Provide the (X, Y) coordinate of the cell's center where the given text is located.  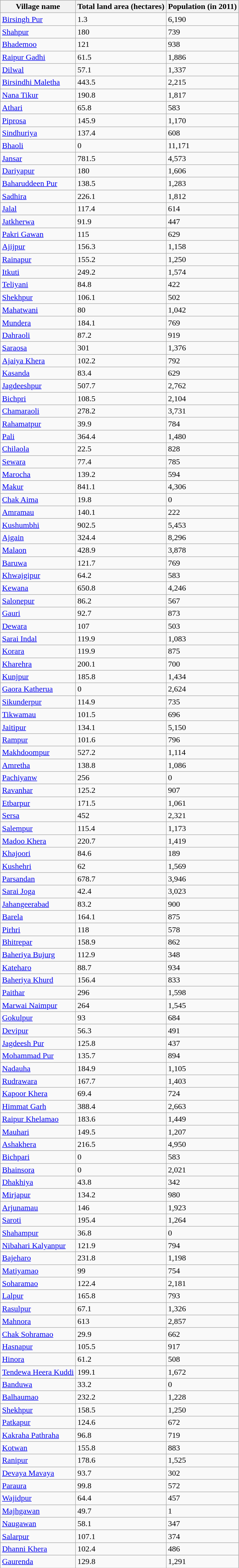
29.9 (121, 1334)
Sarai Joga (38, 891)
1,672 (202, 1372)
56.3 (121, 1031)
724 (202, 1094)
894 (202, 1056)
Sindhuriya (38, 133)
Chak Sohramao (38, 1334)
1,042 (202, 310)
1,283 (202, 184)
Matiyamao (38, 1271)
102.2 (121, 360)
106.1 (121, 297)
796 (202, 740)
4,950 (202, 1144)
1,569 (202, 866)
99.8 (121, 1486)
374 (202, 1536)
696 (202, 714)
87.2 (121, 335)
Rudrawara (38, 1081)
980 (202, 1195)
Barela (38, 917)
2,624 (202, 689)
Gaora Katherua (38, 689)
Lalpur (38, 1296)
139.2 (121, 474)
101.6 (121, 740)
Madoo Khera (38, 841)
8,296 (202, 537)
6,190 (202, 19)
507.7 (121, 386)
Marwai Naimpur (38, 1005)
883 (202, 1448)
178.6 (121, 1460)
684 (202, 1018)
91.9 (121, 222)
486 (202, 1549)
Bichpri (38, 399)
140.1 (121, 512)
348 (202, 955)
862 (202, 942)
Tikwamau (38, 714)
1,449 (202, 1119)
226.1 (121, 196)
1,574 (202, 272)
Marocha (38, 474)
4,573 (202, 158)
Saroti (38, 1220)
Chilaola (38, 449)
92.7 (121, 613)
134.1 (121, 727)
Kasanda (38, 373)
919 (202, 335)
2,857 (202, 1321)
125.2 (121, 790)
428.9 (121, 550)
138.5 (121, 184)
Dahraoli (38, 335)
Paraura (38, 1486)
Ravanhar (38, 790)
Salonepur (38, 601)
902.5 (121, 525)
1 (202, 1511)
1,061 (202, 803)
Bhaoli (38, 145)
171.5 (121, 803)
Jalal (38, 209)
155.2 (121, 259)
Mahatwani (38, 310)
107.1 (121, 1536)
121.7 (121, 563)
256 (121, 778)
64.4 (121, 1498)
124.6 (121, 1423)
Mohammad Pur (38, 1056)
84.8 (121, 285)
613 (121, 1321)
115 (121, 234)
129.8 (121, 1561)
220.7 (121, 841)
102.4 (121, 1549)
Pakri Gawan (38, 234)
2,021 (202, 1169)
2,104 (202, 399)
578 (202, 929)
Teliyani (38, 285)
67.1 (121, 1309)
184.1 (121, 323)
Ajijpur (38, 247)
88.7 (121, 968)
Pirhri (38, 929)
Jatkherwa (38, 222)
1,337 (202, 70)
84.6 (121, 854)
Athari (38, 108)
Dariyapur (38, 171)
232.2 (121, 1397)
264 (121, 1005)
58.1 (121, 1523)
Kewana (38, 588)
Balhaumao (38, 1397)
Chak Aima (38, 500)
93.7 (121, 1473)
1,606 (202, 171)
301 (121, 348)
Birsingh Pur (38, 19)
19.8 (121, 500)
Jaitipur (38, 727)
Gauri (38, 613)
Kunjpur (38, 677)
1,326 (202, 1309)
Makhdoompur (38, 752)
785 (202, 462)
Shahpur (38, 32)
Rampur (38, 740)
138.8 (121, 765)
99 (121, 1271)
452 (121, 816)
Population (in 2011) (202, 7)
347 (202, 1523)
4,246 (202, 588)
1,173 (202, 828)
Sersa (38, 816)
Parsandan (38, 879)
Hasnapur (38, 1346)
1,434 (202, 677)
Kapoor Khera (38, 1094)
662 (202, 1334)
36.8 (121, 1233)
156.4 (121, 980)
527.2 (121, 752)
828 (202, 449)
Sadhira (38, 196)
324.4 (121, 537)
388.4 (121, 1106)
189 (202, 854)
841.1 (121, 487)
4,306 (202, 487)
Mirjapur (38, 1195)
Bhainsora (38, 1169)
Banduwa (38, 1385)
900 (202, 904)
572 (202, 1486)
96.8 (121, 1435)
1,886 (202, 57)
Amramau (38, 512)
Total land area (hectares) (121, 7)
422 (202, 285)
115.4 (121, 828)
302 (202, 1473)
437 (202, 1043)
137.4 (121, 133)
Devipur (38, 1031)
Bajeharo (38, 1258)
155.8 (121, 1448)
508 (202, 1359)
Naugawan (38, 1523)
Bhitrepar (38, 942)
61.2 (121, 1359)
917 (202, 1346)
1,403 (202, 1081)
342 (202, 1182)
938 (202, 45)
64.2 (121, 576)
112.9 (121, 955)
907 (202, 790)
107 (121, 626)
11,171 (202, 145)
1,083 (202, 639)
1,105 (202, 1068)
1,170 (202, 120)
39.9 (121, 424)
1,923 (202, 1208)
Mauhari (38, 1132)
1.3 (121, 19)
Ajgain (38, 537)
Malaon (38, 550)
364.4 (121, 436)
Shahampur (38, 1233)
Arjunamau (38, 1208)
Jagdeesh Pur (38, 1043)
Majhgawan (38, 1511)
1,291 (202, 1561)
Baheriya Khurd (38, 980)
700 (202, 664)
Rasulpur (38, 1309)
1,264 (202, 1220)
735 (202, 702)
792 (202, 360)
Nadauha (38, 1068)
62 (121, 866)
101.5 (121, 714)
Saraosa (38, 348)
185.8 (121, 677)
164.1 (121, 917)
Baharuddeen Pur (38, 184)
Dhakhiya (38, 1182)
69.4 (121, 1094)
149.5 (121, 1132)
216.5 (121, 1144)
77.4 (121, 462)
Mundera (38, 323)
122.4 (121, 1283)
158.5 (121, 1410)
Kateharo (38, 968)
2,181 (202, 1283)
Gaurenda (38, 1561)
134.2 (121, 1195)
Baheriya Bujurg (38, 955)
199.1 (121, 1372)
Soharamao (38, 1283)
Ajaiya Khera (38, 360)
Raipur Gadhi (38, 57)
33.2 (121, 1385)
Salarpur (38, 1536)
1,817 (202, 95)
195.4 (121, 1220)
Khajoori (38, 854)
Raipur Khelamao (38, 1119)
594 (202, 474)
Sarai Indal (38, 639)
42.4 (121, 891)
Korara (38, 651)
Bichpari (38, 1157)
784 (202, 424)
Makur (38, 487)
1,086 (202, 765)
249.2 (121, 272)
567 (202, 601)
Village name (38, 7)
614 (202, 209)
Kushumbhi (38, 525)
3,878 (202, 550)
2,762 (202, 386)
80 (121, 310)
83.2 (121, 904)
754 (202, 1271)
793 (202, 1296)
1,480 (202, 436)
Mahnora (38, 1321)
Jagdeeshpur (38, 386)
Sewara (38, 462)
2,215 (202, 82)
3,946 (202, 879)
86.2 (121, 601)
190.8 (121, 95)
Patkapur (38, 1423)
49.7 (121, 1511)
61.5 (121, 57)
Birsindhi Maletha (38, 82)
Hinora (38, 1359)
650.8 (121, 588)
114.9 (121, 702)
1,419 (202, 841)
3,023 (202, 891)
183.6 (121, 1119)
443.5 (121, 82)
Chamaraoli (38, 411)
739 (202, 32)
Devaya Mavaya (38, 1473)
Rahamatpur (38, 424)
447 (202, 222)
Kharehra (38, 664)
165.8 (121, 1296)
1,376 (202, 348)
83.4 (121, 373)
5,150 (202, 727)
502 (202, 297)
Kushehri (38, 866)
Tendewa Heera Kuddi (38, 1372)
Gokulpur (38, 1018)
1,598 (202, 993)
121.9 (121, 1245)
833 (202, 980)
1,525 (202, 1460)
1,158 (202, 247)
503 (202, 626)
Dhanni Khera (38, 1549)
121 (121, 45)
5,453 (202, 525)
200.1 (121, 664)
156.3 (121, 247)
Bhademoo (38, 45)
678.7 (121, 879)
608 (202, 133)
873 (202, 613)
Pali (38, 436)
781.5 (121, 158)
Nana Tikur (38, 95)
Ashakhera (38, 1144)
672 (202, 1423)
1,114 (202, 752)
934 (202, 968)
Salempur (38, 828)
118 (121, 929)
2,321 (202, 816)
794 (202, 1245)
2,663 (202, 1106)
Itkuti (38, 272)
Kakraha Pathraha (38, 1435)
1,545 (202, 1005)
3,731 (202, 411)
105.5 (121, 1346)
145.9 (121, 120)
57.1 (121, 70)
Khwajgipur (38, 576)
Piprosa (38, 120)
Paithar (38, 993)
Himmat Garh (38, 1106)
108.5 (121, 399)
1,228 (202, 1397)
167.7 (121, 1081)
Rainapur (38, 259)
Dilwal (38, 70)
278.2 (121, 411)
Jansar (38, 158)
65.8 (121, 108)
Sikunderpur (38, 702)
Wajidpur (38, 1498)
93 (121, 1018)
457 (202, 1498)
Jahangeerabad (38, 904)
184.9 (121, 1068)
Nibahari Kalyanpur (38, 1245)
146 (121, 1208)
117.4 (121, 209)
Pachiyanw (38, 778)
719 (202, 1435)
125.8 (121, 1043)
222 (202, 512)
Amretha (38, 765)
231.8 (121, 1258)
1,207 (202, 1132)
Ranipur (38, 1460)
158.9 (121, 942)
135.7 (121, 1056)
22.5 (121, 449)
491 (202, 1031)
1,812 (202, 196)
Dewara (38, 626)
Baruwa (38, 563)
43.8 (121, 1182)
Etbarpur (38, 803)
296 (121, 993)
Kotwan (38, 1448)
1,198 (202, 1258)
